For the text-containing cell, return its midpoint in [X, Y] coordinate format. 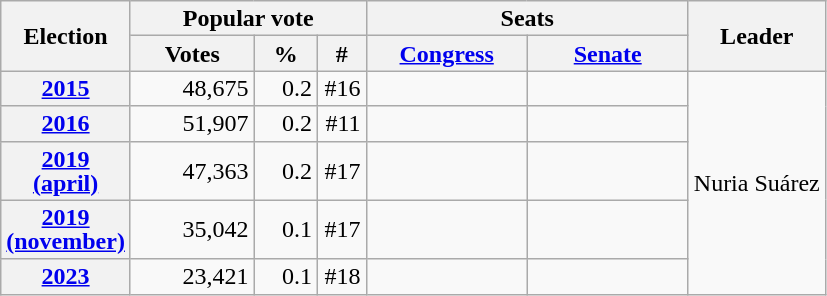
Senate [608, 54]
Seats [527, 18]
2023 [66, 276]
2019 (april) [66, 170]
2015 [66, 88]
# [342, 54]
Votes [192, 54]
Congress [446, 54]
#16 [342, 88]
Election [66, 36]
#18 [342, 276]
Nuria Suárez [756, 182]
47,363 [192, 170]
Popular vote [248, 18]
35,042 [192, 230]
51,907 [192, 124]
23,421 [192, 276]
Leader [756, 36]
2019 (november) [66, 230]
48,675 [192, 88]
2016 [66, 124]
% [286, 54]
#11 [342, 124]
